Extract the (x, y) coordinate from the center of the cell holding the provided text.  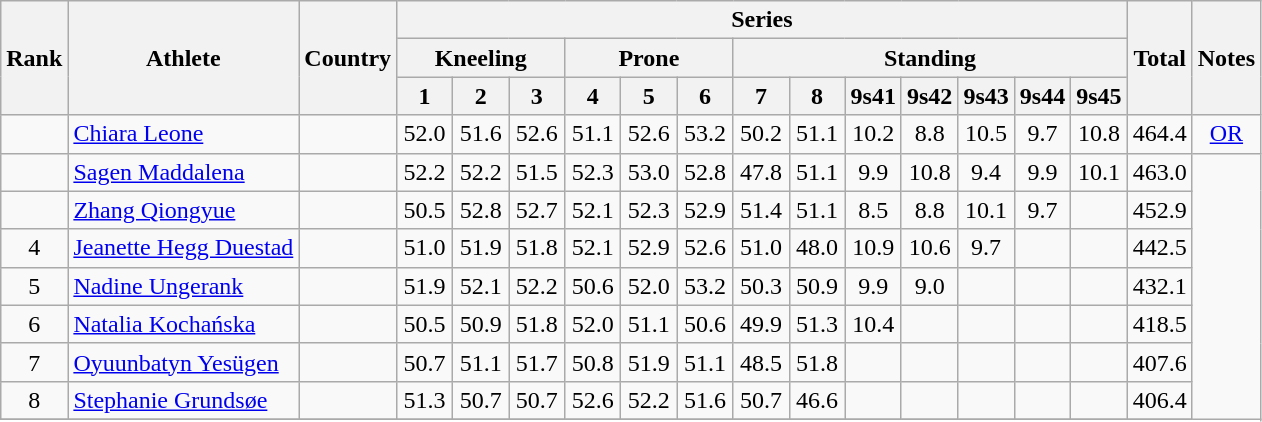
10.2 (873, 134)
Zhang Qiongyue (184, 210)
Kneeling (481, 58)
432.1 (1160, 286)
51.7 (537, 362)
48.0 (817, 248)
Total (1160, 58)
9s45 (1099, 96)
52.7 (537, 210)
50.8 (593, 362)
9s43 (986, 96)
49.9 (761, 324)
3 (537, 96)
Nadine Ungerank (184, 286)
452.9 (1160, 210)
48.5 (761, 362)
9s41 (873, 96)
8.5 (873, 210)
1 (425, 96)
418.5 (1160, 324)
Rank (34, 58)
50.2 (761, 134)
Chiara Leone (184, 134)
442.5 (1160, 248)
Standing (930, 58)
10.9 (873, 248)
Country (348, 58)
Athlete (184, 58)
53.0 (649, 172)
Stephanie Grundsøe (184, 400)
50.3 (761, 286)
10.5 (986, 134)
9.0 (929, 286)
OR (1226, 134)
407.6 (1160, 362)
2 (481, 96)
Natalia Kochańska (184, 324)
51.4 (761, 210)
Jeanette Hegg Duestad (184, 248)
463.0 (1160, 172)
Notes (1226, 58)
46.6 (817, 400)
9.4 (986, 172)
10.6 (929, 248)
Prone (649, 58)
406.4 (1160, 400)
9s44 (1042, 96)
10.4 (873, 324)
Oyuunbatyn Yesügen (184, 362)
Sagen Maddalena (184, 172)
47.8 (761, 172)
9s42 (929, 96)
51.5 (537, 172)
464.4 (1160, 134)
Series (762, 20)
